Return (x, y) of the center of cell containing provided text 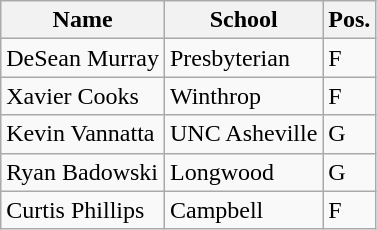
DeSean Murray (83, 58)
Longwood (243, 172)
Curtis Phillips (83, 210)
Name (83, 20)
Ryan Badowski (83, 172)
School (243, 20)
Pos. (350, 20)
Kevin Vannatta (83, 134)
UNC Asheville (243, 134)
Campbell (243, 210)
Presbyterian (243, 58)
Xavier Cooks (83, 96)
Winthrop (243, 96)
